Output the [X, Y] coordinate of the center of the cell containing the given text.  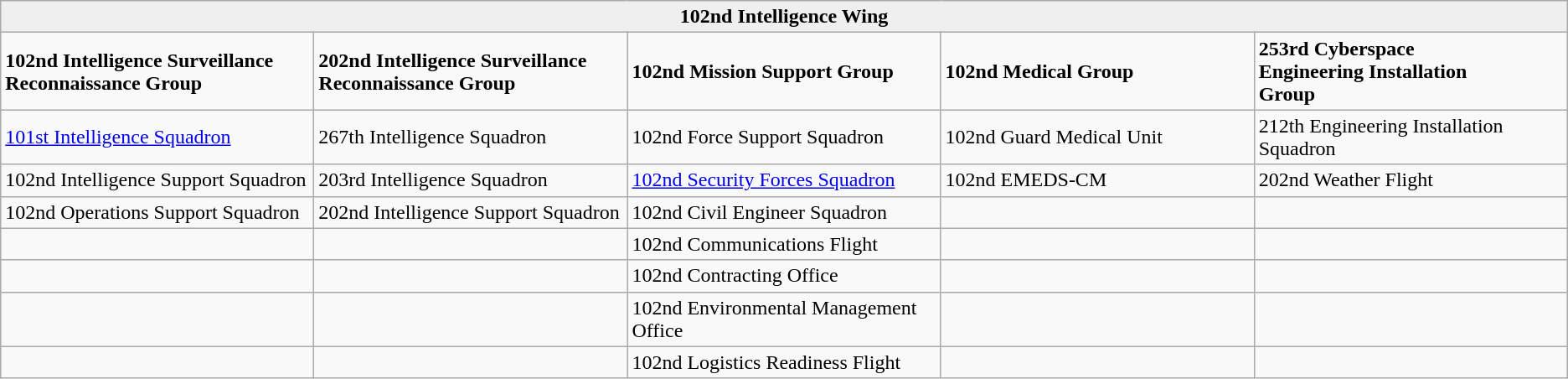
102nd Medical Group [1097, 71]
101st Intelligence Squadron [157, 138]
102nd Guard Medical Unit [1097, 138]
102nd Intelligence Wing [784, 17]
102nd Force Support Squadron [784, 138]
102nd Operations Support Squadron [157, 212]
102nd Mission Support Group [784, 71]
102nd Civil Engineer Squadron [784, 212]
102nd Communications Flight [784, 244]
102nd Contracting Office [784, 276]
203rd Intelligence Squadron [471, 180]
212th Engineering Installation Squadron [1411, 138]
102nd Intelligence Surveillance Reconnaissance Group [157, 71]
202nd Intelligence Surveillance Reconnaissance Group [471, 71]
102nd Intelligence Support Squadron [157, 180]
253rd CyberspaceEngineering InstallationGroup [1411, 71]
267th Intelligence Squadron [471, 138]
202nd Weather Flight [1411, 180]
102nd Environmental Management Office [784, 319]
102nd EMEDS-CM [1097, 180]
102nd Logistics Readiness Flight [784, 362]
202nd Intelligence Support Squadron [471, 212]
102nd Security Forces Squadron [784, 180]
